From the cell containing the given text, extract its center point as [X, Y] coordinate. 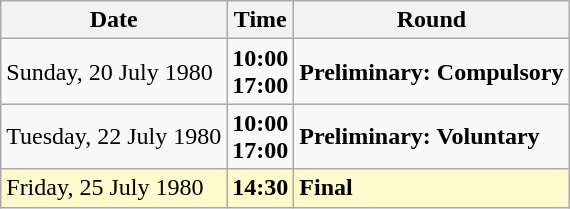
Tuesday, 22 July 1980 [114, 136]
Preliminary: Compulsory [432, 72]
Preliminary: Voluntary [432, 136]
14:30 [260, 188]
Friday, 25 July 1980 [114, 188]
Round [432, 20]
Sunday, 20 July 1980 [114, 72]
Date [114, 20]
Time [260, 20]
Final [432, 188]
